For the text-containing cell, return its midpoint in (x, y) coordinate format. 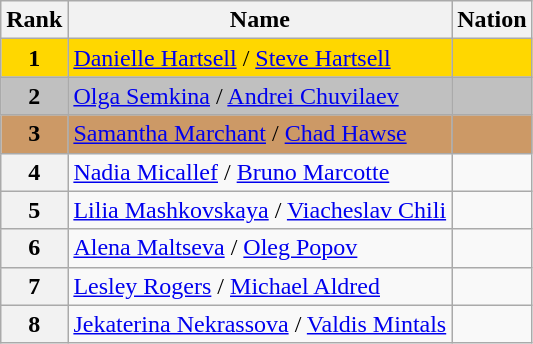
3 (34, 134)
Nadia Micallef / Bruno Marcotte (260, 172)
Nation (492, 20)
5 (34, 210)
Samantha Marchant / Chad Hawse (260, 134)
7 (34, 286)
Olga Semkina / Andrei Chuvilaev (260, 96)
Name (260, 20)
Lilia Mashkovskaya / Viacheslav Chili (260, 210)
Lesley Rogers / Michael Aldred (260, 286)
Danielle Hartsell / Steve Hartsell (260, 58)
Alena Maltseva / Oleg Popov (260, 248)
2 (34, 96)
Rank (34, 20)
8 (34, 324)
6 (34, 248)
4 (34, 172)
1 (34, 58)
Jekaterina Nekrassova / Valdis Mintals (260, 324)
